Scan for the cell matching the given text and deliver its [x, y] coordinate at center. 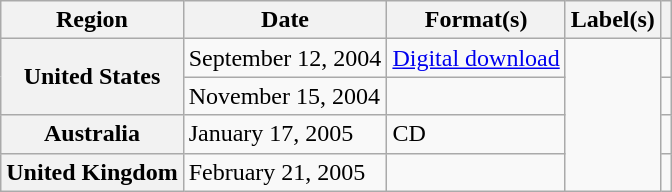
September 12, 2004 [285, 58]
November 15, 2004 [285, 96]
January 17, 2005 [285, 134]
United Kingdom [92, 172]
Australia [92, 134]
Digital download [476, 58]
Format(s) [476, 20]
Region [92, 20]
United States [92, 77]
Label(s) [612, 20]
Date [285, 20]
CD [476, 134]
February 21, 2005 [285, 172]
